Determine the (x, y) coordinate at the center of the cell enclosing the given text.  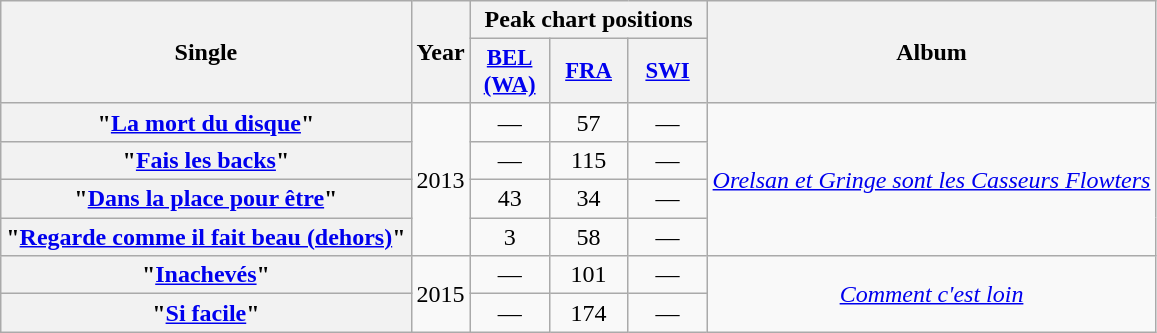
2013 (440, 179)
Year (440, 52)
Single (206, 52)
"Si facile" (206, 313)
FRA (588, 72)
"Inachevés" (206, 275)
43 (510, 199)
101 (588, 275)
"Fais les backs" (206, 160)
Album (932, 52)
3 (510, 237)
58 (588, 237)
Comment c'est loin (932, 294)
Peak chart positions (588, 20)
57 (588, 122)
2015 (440, 294)
SWI (668, 72)
"La mort du disque" (206, 122)
"Regarde comme il fait beau (dehors)" (206, 237)
"Dans la place pour être" (206, 199)
174 (588, 313)
34 (588, 199)
BEL (WA) (510, 72)
Orelsan et Gringe sont les Casseurs Flowters (932, 179)
115 (588, 160)
